Output the (x, y) coordinate of the center of the cell containing the given text.  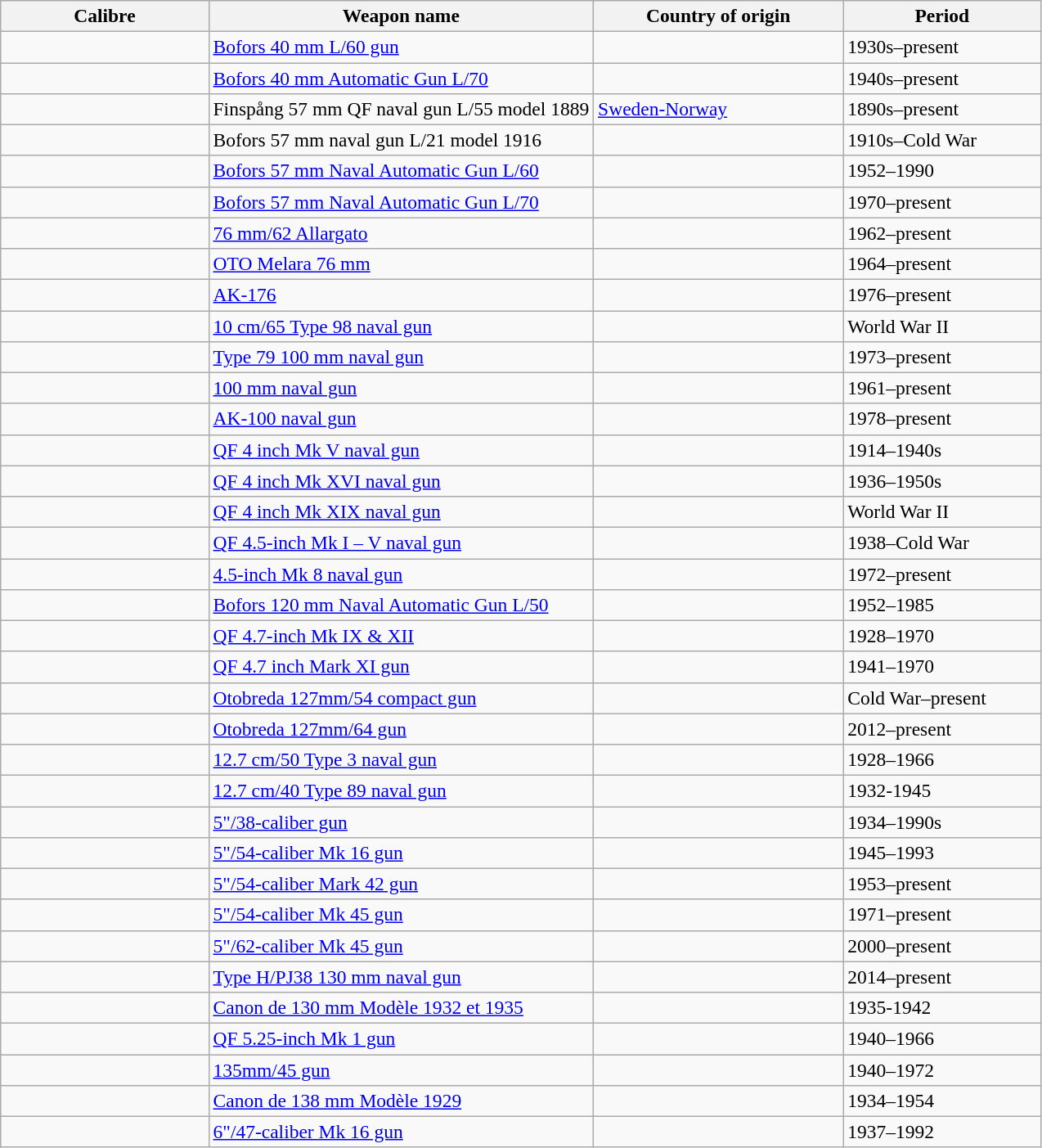
76 mm/62 Allargato (401, 233)
1970–present (942, 202)
Cold War–present (942, 698)
Otobreda 127mm/54 compact gun (401, 698)
QF 5.25-inch Mk 1 gun (401, 1038)
6"/47-caliber Mk 16 gun (401, 1132)
Bofors 40 mm Automatic Gun L/70 (401, 78)
12.7 cm/40 Type 89 naval gun (401, 790)
5"/54-caliber Mk 16 gun (401, 853)
4.5-inch Mk 8 naval gun (401, 574)
1934–1954 (942, 1101)
AK-176 (401, 295)
Canon de 130 mm Modèle 1932 et 1935 (401, 1007)
Bofors 57 mm Naval Automatic Gun L/60 (401, 171)
1940–1972 (942, 1069)
1952–1990 (942, 171)
QF 4 inch Mk XVI naval gun (401, 481)
QF 4.5-inch Mk I – V naval gun (401, 542)
1940–1966 (942, 1038)
1973–present (942, 357)
1940s–present (942, 78)
OTO Melara 76 mm (401, 263)
QF 4 inch Mk V naval gun (401, 450)
1935-1942 (942, 1007)
Bofors 120 mm Naval Automatic Gun L/50 (401, 605)
AK-100 naval gun (401, 419)
135mm/45 gun (401, 1069)
5"/38-caliber gun (401, 822)
Country of origin (718, 16)
1928–1966 (942, 759)
1945–1993 (942, 853)
5"/62-caliber Mk 45 gun (401, 946)
Weapon name (401, 16)
1938–Cold War (942, 542)
1952–1985 (942, 605)
Type 79 100 mm naval gun (401, 357)
1937–1992 (942, 1132)
Bofors 40 mm L/60 gun (401, 47)
1936–1950s (942, 481)
5"/54-caliber Mark 42 gun (401, 884)
1930s–present (942, 47)
Period (942, 16)
1953–present (942, 884)
1978–present (942, 419)
1934–1990s (942, 822)
Type H/PJ38 130 mm naval gun (401, 977)
100 mm naval gun (401, 388)
QF 4 inch Mk XIX naval gun (401, 511)
2000–present (942, 946)
1932-1945 (942, 790)
10 cm/65 Type 98 naval gun (401, 326)
1914–1940s (942, 450)
1941–1970 (942, 667)
1964–present (942, 263)
5"/54-caliber Mk 45 gun (401, 915)
2012–present (942, 729)
QF 4.7-inch Mk IX & XII (401, 636)
1971–present (942, 915)
Canon de 138 mm Modèle 1929 (401, 1101)
1976–present (942, 295)
12.7 cm/50 Type 3 naval gun (401, 759)
1928–1970 (942, 636)
Calibre (105, 16)
1961–present (942, 388)
Sweden-Norway (718, 109)
1972–present (942, 574)
1890s–present (942, 109)
2014–present (942, 977)
Otobreda 127mm/64 gun (401, 729)
1910s–Cold War (942, 140)
Finspång 57 mm QF naval gun L/55 model 1889 (401, 109)
Bofors 57 mm naval gun L/21 model 1916 (401, 140)
Bofors 57 mm Naval Automatic Gun L/70 (401, 202)
QF 4.7 inch Mark XI gun (401, 667)
1962–present (942, 233)
